Detect which cell encompasses the target text, then output its [x, y] center coordinate. 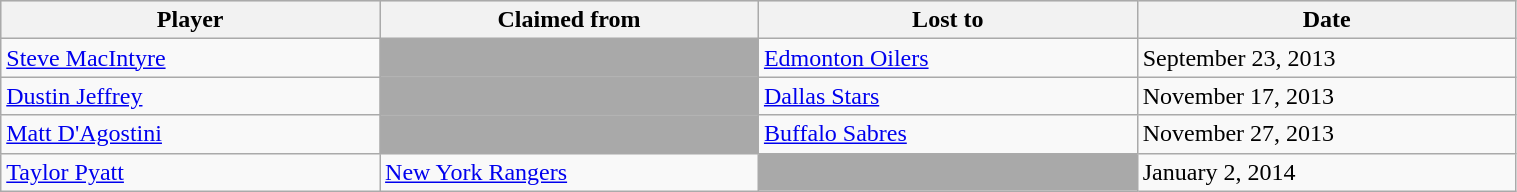
Taylor Pyatt [190, 172]
Steve MacIntyre [190, 58]
November 17, 2013 [1326, 96]
Date [1326, 20]
Lost to [948, 20]
New York Rangers [570, 172]
September 23, 2013 [1326, 58]
Dustin Jeffrey [190, 96]
Dallas Stars [948, 96]
Claimed from [570, 20]
Matt D'Agostini [190, 134]
Buffalo Sabres [948, 134]
Edmonton Oilers [948, 58]
Player [190, 20]
November 27, 2013 [1326, 134]
January 2, 2014 [1326, 172]
